For the text-containing cell, return its midpoint in (x, y) coordinate format. 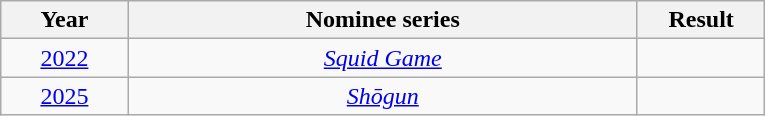
Year (64, 20)
2022 (64, 58)
Shōgun (382, 96)
Squid Game (382, 58)
2025 (64, 96)
Nominee series (382, 20)
Result (700, 20)
